Determine the (x, y) coordinate at the center of the cell enclosing the given text.  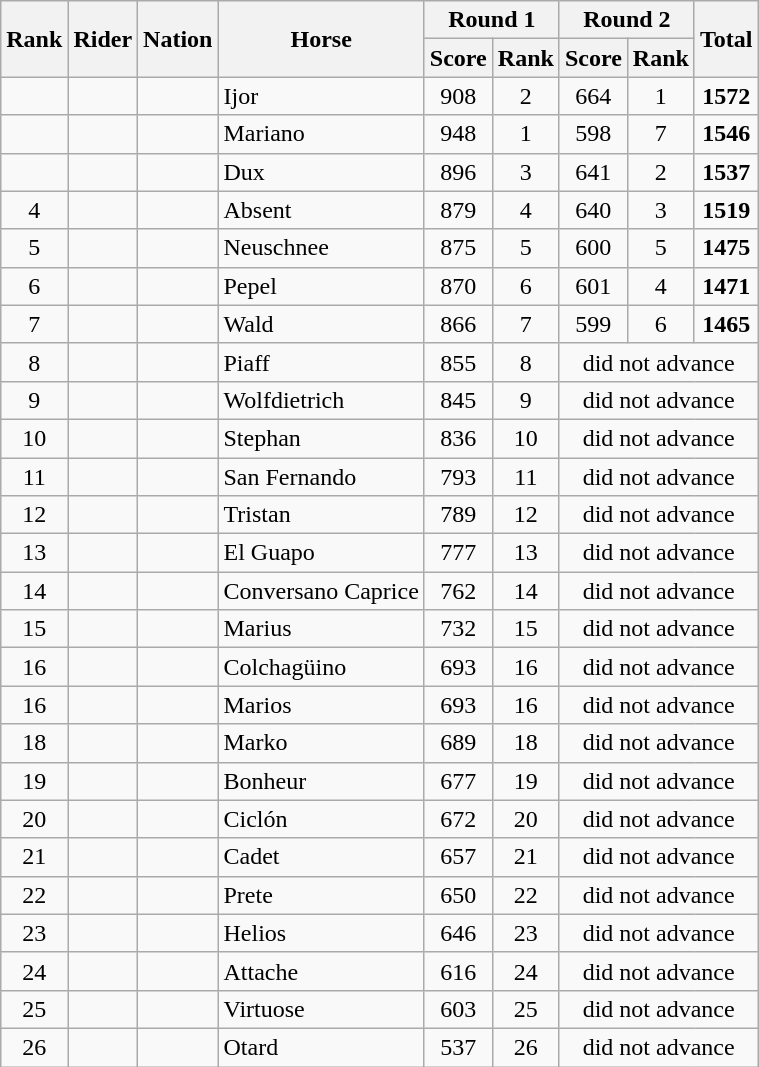
Bonheur (321, 781)
San Fernando (321, 477)
Ciclón (321, 819)
537 (458, 1047)
836 (458, 438)
641 (593, 172)
732 (458, 629)
948 (458, 134)
Mariano (321, 134)
Ijor (321, 96)
El Guapo (321, 553)
616 (458, 971)
Marios (321, 705)
657 (458, 857)
Piaff (321, 362)
640 (593, 210)
Otard (321, 1047)
Absent (321, 210)
599 (593, 324)
598 (593, 134)
600 (593, 248)
908 (458, 96)
896 (458, 172)
1471 (726, 286)
672 (458, 819)
Tristan (321, 515)
Nation (178, 39)
Round 2 (626, 20)
855 (458, 362)
1519 (726, 210)
664 (593, 96)
Colchagüino (321, 667)
1475 (726, 248)
1537 (726, 172)
866 (458, 324)
Total (726, 39)
650 (458, 895)
Horse (321, 39)
879 (458, 210)
601 (593, 286)
1465 (726, 324)
Prete (321, 895)
870 (458, 286)
Marko (321, 743)
1546 (726, 134)
Attache (321, 971)
Wald (321, 324)
Marius (321, 629)
777 (458, 553)
Wolfdietrich (321, 400)
Virtuose (321, 1009)
762 (458, 591)
Helios (321, 933)
Round 1 (492, 20)
677 (458, 781)
603 (458, 1009)
845 (458, 400)
Conversano Caprice (321, 591)
Stephan (321, 438)
689 (458, 743)
Rider (103, 39)
Pepel (321, 286)
646 (458, 933)
793 (458, 477)
Cadet (321, 857)
789 (458, 515)
Neuschnee (321, 248)
Dux (321, 172)
1572 (726, 96)
875 (458, 248)
